Search for the cell housing the specified text and yield its (X, Y) center coordinate. 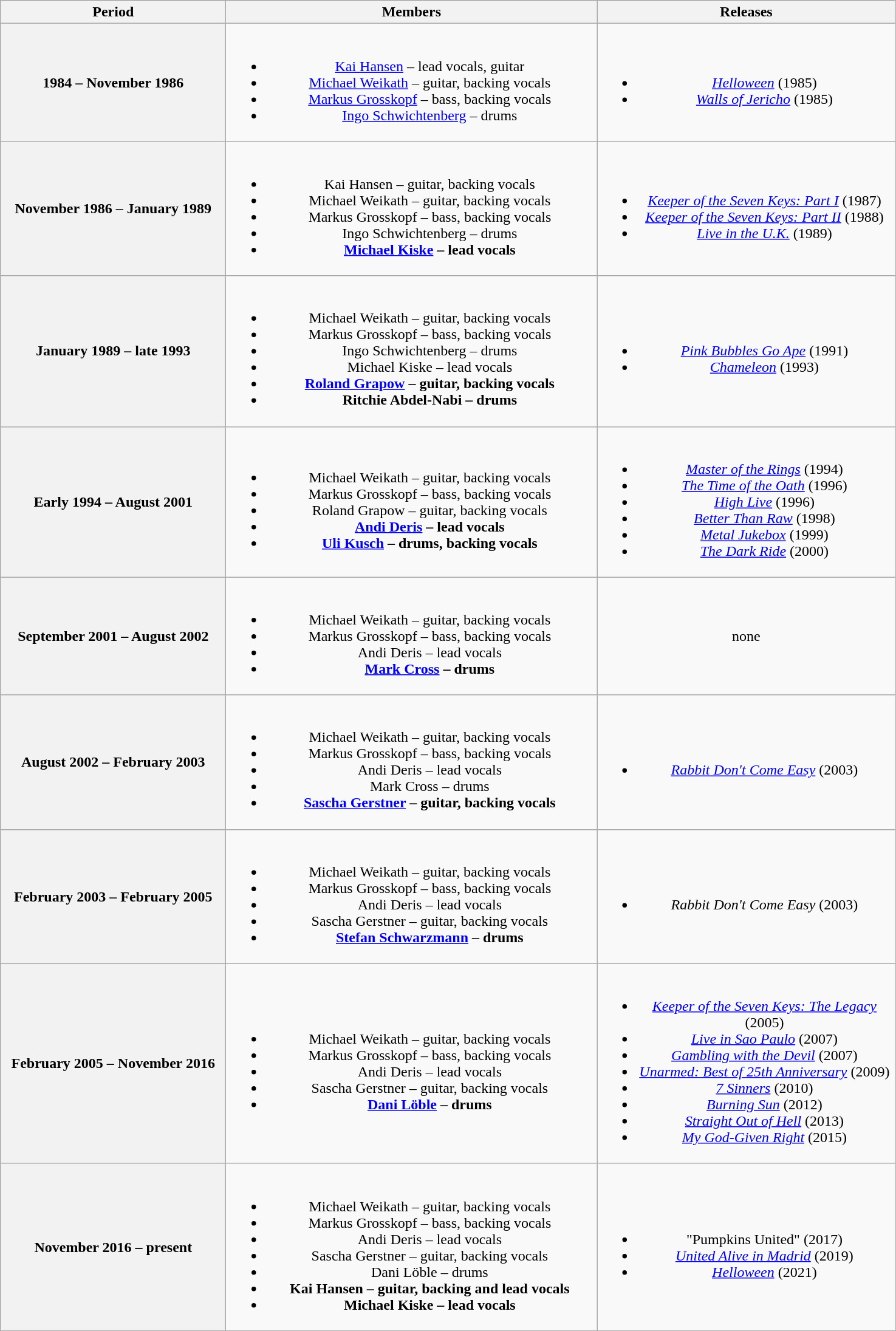
Pink Bubbles Go Ape (1991)Chameleon (1993) (746, 351)
February 2003 – February 2005 (113, 897)
February 2005 – November 2016 (113, 1063)
none (746, 636)
"Pumpkins United" (2017)United Alive in Madrid (2019)Helloween (2021) (746, 1247)
Releases (746, 12)
Early 1994 – August 2001 (113, 502)
Michael Weikath – guitar, backing vocalsMarkus Grosskopf – bass, backing vocalsAndi Deris – lead vocalsMark Cross – drums (412, 636)
Helloween (1985)Walls of Jericho (1985) (746, 83)
Keeper of the Seven Keys: Part I (1987)Keeper of the Seven Keys: Part II (1988)Live in the U.K. (1989) (746, 209)
August 2002 – February 2003 (113, 762)
1984 – November 1986 (113, 83)
January 1989 – late 1993 (113, 351)
Members (412, 12)
Kai Hansen – lead vocals, guitarMichael Weikath – guitar, backing vocalsMarkus Grosskopf – bass, backing vocalsIngo Schwichtenberg – drums (412, 83)
Period (113, 12)
September 2001 – August 2002 (113, 636)
November 1986 – January 1989 (113, 209)
Master of the Rings (1994)The Time of the Oath (1996)High Live (1996)Better Than Raw (1998)Metal Jukebox (1999)The Dark Ride (2000) (746, 502)
November 2016 – present (113, 1247)
